Locate the cell with the specified text and output its (X, Y) center coordinate. 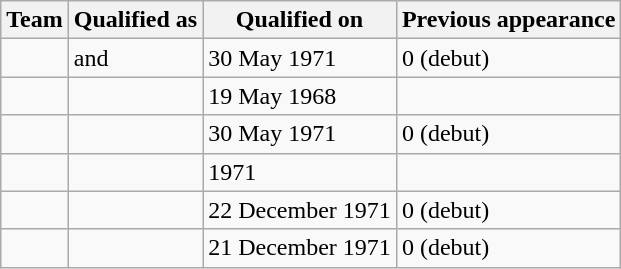
Qualified as (135, 20)
Qualified on (300, 20)
1971 (300, 172)
Previous appearance (508, 20)
and (135, 58)
Team (35, 20)
22 December 1971 (300, 210)
19 May 1968 (300, 96)
21 December 1971 (300, 248)
